Identify which cell holds the provided text, then report its (X, Y) central coordinate. 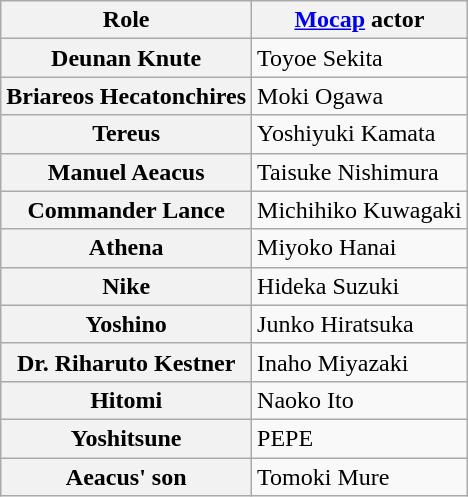
Briareos Hecatonchires (126, 96)
Miyoko Hanai (360, 248)
Mocap actor (360, 20)
Yoshiyuki Kamata (360, 134)
Taisuke Nishimura (360, 172)
Inaho Miyazaki (360, 362)
Role (126, 20)
Moki Ogawa (360, 96)
Naoko Ito (360, 400)
Dr. Riharuto Kestner (126, 362)
Athena (126, 248)
Toyoe Sekita (360, 58)
Commander Lance (126, 210)
Hitomi (126, 400)
Deunan Knute (126, 58)
Tomoki Mure (360, 477)
Nike (126, 286)
Aeacus' son (126, 477)
Hideka Suzuki (360, 286)
Manuel Aeacus (126, 172)
Junko Hiratsuka (360, 324)
Michihiko Kuwagaki (360, 210)
Tereus (126, 134)
Yoshino (126, 324)
PEPE (360, 438)
Yoshitsune (126, 438)
